Output the (x, y) coordinate of the center of the cell containing the given text.  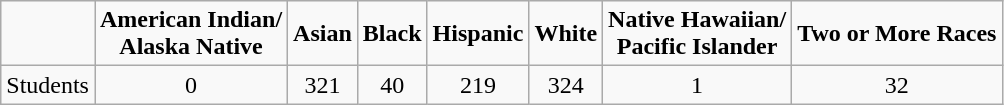
40 (392, 85)
324 (566, 85)
Asian (323, 34)
Black (392, 34)
32 (897, 85)
White (566, 34)
Students (48, 85)
219 (478, 85)
0 (190, 85)
Hispanic (478, 34)
1 (698, 85)
Native Hawaiian/Pacific Islander (698, 34)
321 (323, 85)
Two or More Races (897, 34)
American Indian/Alaska Native (190, 34)
